Search for the cell housing the specified text and yield its (x, y) center coordinate. 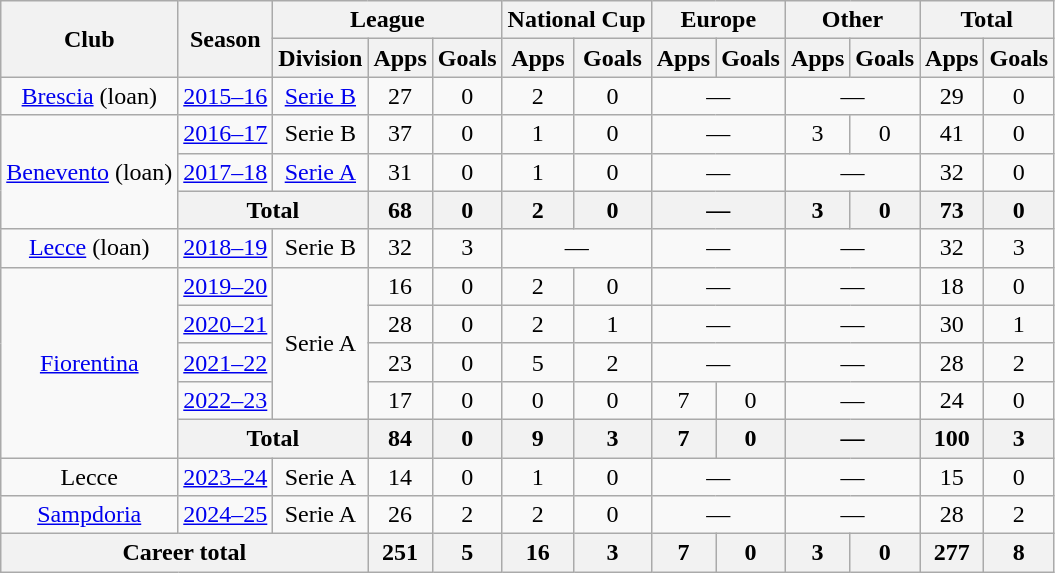
18 (952, 286)
Career total (184, 553)
Europe (718, 20)
41 (952, 134)
Brescia (loan) (90, 96)
29 (952, 96)
100 (952, 438)
Division (320, 58)
37 (400, 134)
73 (952, 210)
9 (538, 438)
26 (400, 515)
2022–23 (226, 400)
National Cup (576, 20)
277 (952, 553)
2023–24 (226, 477)
30 (952, 324)
15 (952, 477)
Lecce (90, 477)
Club (90, 39)
2019–20 (226, 286)
2018–19 (226, 248)
27 (400, 96)
2020–21 (226, 324)
8 (1019, 553)
23 (400, 362)
14 (400, 477)
24 (952, 400)
31 (400, 172)
2016–17 (226, 134)
2015–16 (226, 96)
2021–22 (226, 362)
Benevento (loan) (90, 172)
Other (852, 20)
2017–18 (226, 172)
68 (400, 210)
251 (400, 553)
Season (226, 39)
2024–25 (226, 515)
Fiorentina (90, 362)
17 (400, 400)
League (388, 20)
Sampdoria (90, 515)
Lecce (loan) (90, 248)
84 (400, 438)
